Provide the [X, Y] coordinate of the cell's center where the given text is located.  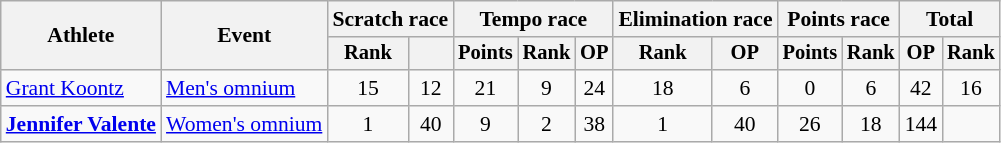
Elimination race [695, 19]
24 [594, 88]
Scratch race [390, 19]
Tempo race [533, 19]
2 [547, 124]
38 [594, 124]
Points race [839, 19]
12 [430, 88]
Jennifer Valente [81, 124]
15 [368, 88]
16 [971, 88]
Athlete [81, 36]
42 [922, 88]
Total [950, 19]
144 [922, 124]
26 [810, 124]
Women's omnium [244, 124]
0 [810, 88]
21 [485, 88]
Event [244, 36]
Grant Koontz [81, 88]
Men's omnium [244, 88]
